Find where the given text appears and provide that cell's center as (X, Y) coordinate. 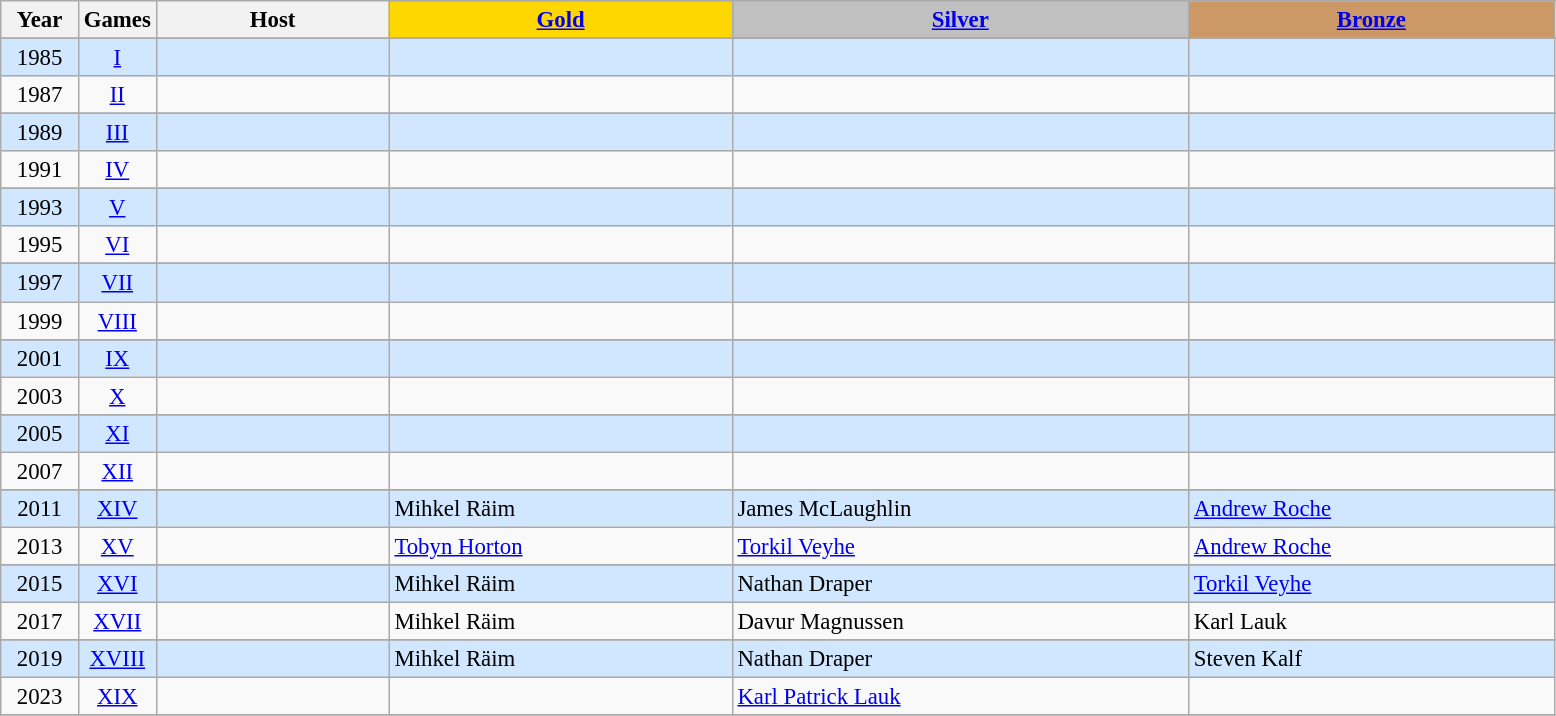
2015 (40, 584)
1993 (40, 208)
Davur Magnussen (960, 621)
1989 (40, 133)
V (117, 208)
Karl Patrick Lauk (960, 697)
2011 (40, 509)
Steven Kalf (1371, 659)
1999 (40, 321)
Bronze (1371, 20)
Year (40, 20)
XI (117, 433)
2003 (40, 396)
XII (117, 471)
XIV (117, 509)
II (117, 95)
1987 (40, 95)
Karl Lauk (1371, 621)
VII (117, 283)
XVIII (117, 659)
XVII (117, 621)
Games (117, 20)
Silver (960, 20)
I (117, 58)
James McLaughlin (960, 509)
XVI (117, 584)
2023 (40, 697)
Tobyn Horton (560, 546)
Host (272, 20)
III (117, 133)
VIII (117, 321)
2001 (40, 358)
1997 (40, 283)
2005 (40, 433)
XIX (117, 697)
2013 (40, 546)
XV (117, 546)
IV (117, 170)
2017 (40, 621)
X (117, 396)
VI (117, 245)
IX (117, 358)
Gold (560, 20)
2019 (40, 659)
1985 (40, 58)
2007 (40, 471)
1991 (40, 170)
1995 (40, 245)
